Locate the cell with the specified text and output its (X, Y) center coordinate. 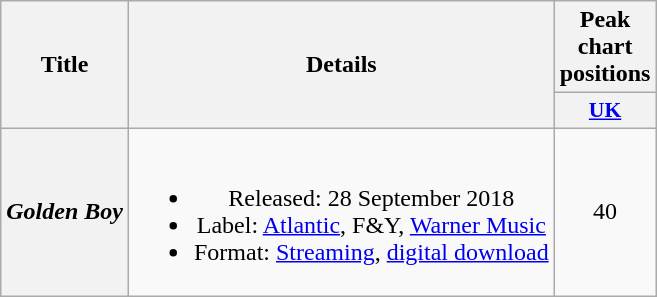
Peak chart positions (605, 47)
Details (341, 65)
Released: 28 September 2018Label: Atlantic, F&Y, Warner MusicFormat: Streaming, digital download (341, 212)
Golden Boy (65, 212)
40 (605, 212)
Title (65, 65)
UK (605, 111)
